Return (x, y) of the center of cell containing provided text 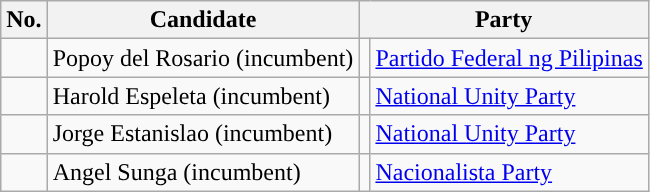
Harold Espeleta (incumbent) (203, 96)
Nacionalista Party (509, 172)
Candidate (203, 20)
Jorge Estanislao (incumbent) (203, 134)
No. (24, 20)
Party (504, 20)
Angel Sunga (incumbent) (203, 172)
Partido Federal ng Pilipinas (509, 58)
Popoy del Rosario (incumbent) (203, 58)
